Identify which cell holds the provided text, then report its (x, y) central coordinate. 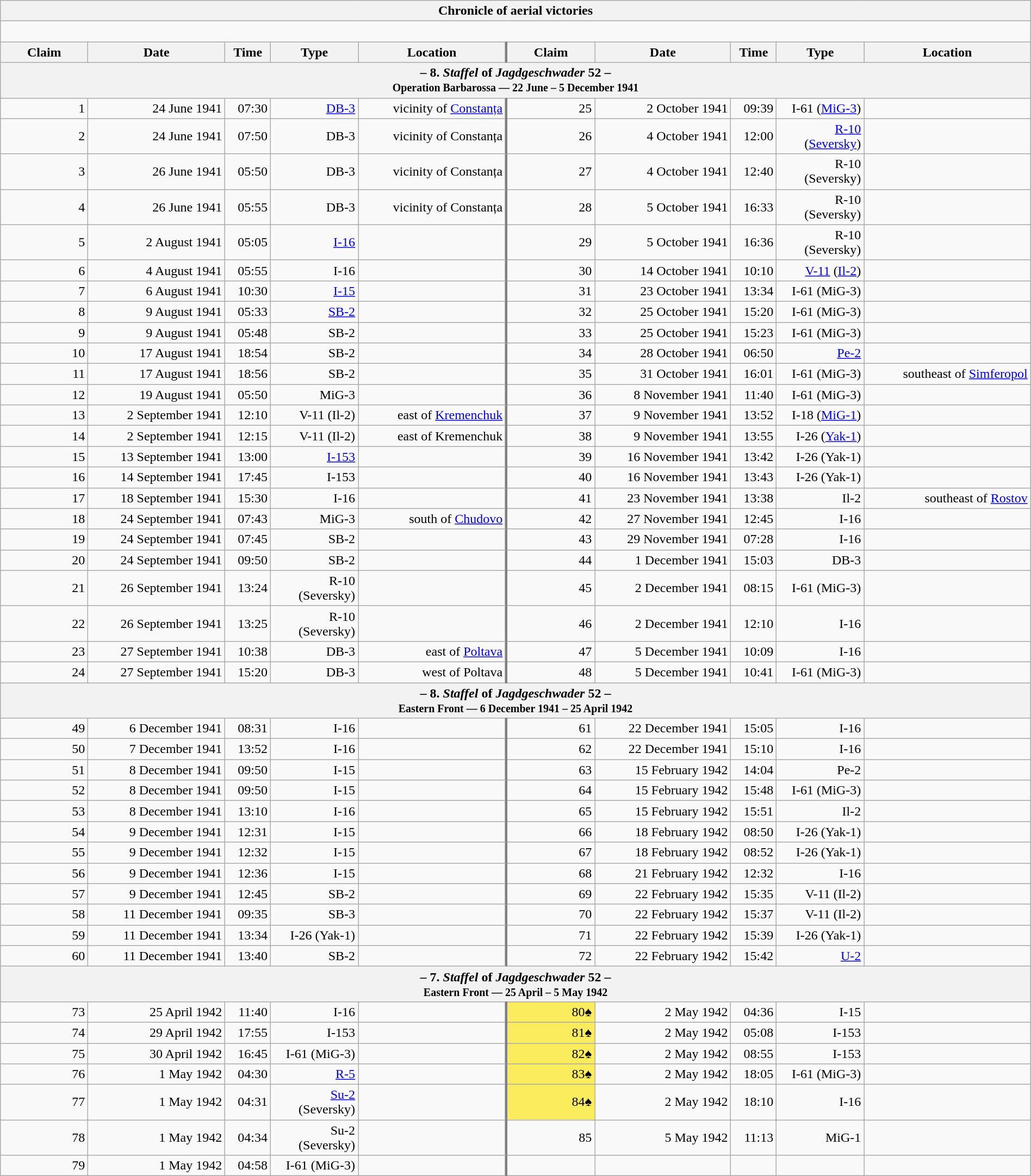
67 (550, 853)
48 (550, 672)
12:40 (754, 172)
6 December 1941 (157, 729)
05:05 (248, 242)
18 (45, 519)
15:35 (754, 894)
13:43 (754, 477)
31 (550, 291)
04:30 (248, 1074)
5 (45, 242)
21 February 1942 (663, 873)
southeast of Rostov (947, 498)
– 7. Staffel of Jagdgeschwader 52 –Eastern Front — 25 April – 5 May 1942 (515, 984)
71 (550, 935)
58 (45, 914)
07:28 (754, 539)
29 April 1942 (157, 1032)
07:30 (248, 108)
47 (550, 651)
13:24 (248, 588)
04:36 (754, 1012)
5 May 1942 (663, 1137)
66 (550, 832)
17 (45, 498)
52 (45, 791)
09:35 (248, 914)
13:55 (754, 436)
I-18 (MiG-1) (820, 415)
63 (550, 770)
8 (45, 312)
44 (550, 560)
29 November 1941 (663, 539)
40 (550, 477)
73 (45, 1012)
57 (45, 894)
12:36 (248, 873)
09:39 (754, 108)
15:37 (754, 914)
16:01 (754, 374)
21 (45, 588)
23 October 1941 (663, 291)
4 August 1941 (157, 270)
R-5 (314, 1074)
10:30 (248, 291)
10:38 (248, 651)
82♠ (550, 1053)
59 (45, 935)
08:31 (248, 729)
15:05 (754, 729)
62 (550, 749)
12 (45, 395)
SB-3 (314, 914)
28 (550, 207)
2 August 1941 (157, 242)
19 (45, 539)
east of Poltava (433, 651)
16:45 (248, 1053)
26 (550, 136)
10:09 (754, 651)
07:50 (248, 136)
53 (45, 811)
79 (45, 1166)
15:51 (754, 811)
41 (550, 498)
22 (45, 623)
55 (45, 853)
33 (550, 332)
14 October 1941 (663, 270)
72 (550, 956)
08:55 (754, 1053)
30 April 1942 (157, 1053)
18:05 (754, 1074)
75 (45, 1053)
2 October 1941 (663, 108)
64 (550, 791)
80♠ (550, 1012)
04:58 (248, 1166)
30 (550, 270)
34 (550, 353)
31 October 1941 (663, 374)
16 (45, 477)
84♠ (550, 1103)
81♠ (550, 1032)
49 (45, 729)
14 (45, 436)
05:33 (248, 312)
06:50 (754, 353)
Chronicle of aerial victories (515, 11)
45 (550, 588)
10 (45, 353)
85 (550, 1137)
13:40 (248, 956)
42 (550, 519)
29 (550, 242)
04:34 (248, 1137)
77 (45, 1103)
16:36 (754, 242)
6 (45, 270)
74 (45, 1032)
05:48 (248, 332)
southeast of Simferopol (947, 374)
13 September 1941 (157, 457)
15:48 (754, 791)
08:50 (754, 832)
76 (45, 1074)
51 (45, 770)
28 October 1941 (663, 353)
17:45 (248, 477)
15:23 (754, 332)
3 (45, 172)
18 September 1941 (157, 498)
05:08 (754, 1032)
08:52 (754, 853)
68 (550, 873)
65 (550, 811)
13:25 (248, 623)
23 November 1941 (663, 498)
78 (45, 1137)
15:03 (754, 560)
46 (550, 623)
7 (45, 291)
10:41 (754, 672)
13 (45, 415)
14 September 1941 (157, 477)
13:38 (754, 498)
– 8. Staffel of Jagdgeschwader 52 –Eastern Front — 6 December 1941 – 25 April 1942 (515, 700)
36 (550, 395)
19 August 1941 (157, 395)
70 (550, 914)
6 August 1941 (157, 291)
2 (45, 136)
15 (45, 457)
13:42 (754, 457)
50 (45, 749)
17:55 (248, 1032)
04:31 (248, 1103)
12:15 (248, 436)
27 (550, 172)
18:10 (754, 1103)
8 November 1941 (663, 395)
24 (45, 672)
– 8. Staffel of Jagdgeschwader 52 –Operation Barbarossa — 22 June – 5 December 1941 (515, 80)
61 (550, 729)
MiG-1 (820, 1137)
10:10 (754, 270)
14:04 (754, 770)
12:31 (248, 832)
12:00 (754, 136)
4 (45, 207)
15:30 (248, 498)
11 (45, 374)
15:42 (754, 956)
15:39 (754, 935)
25 April 1942 (157, 1012)
15:10 (754, 749)
13:10 (248, 811)
west of Poltava (433, 672)
20 (45, 560)
38 (550, 436)
69 (550, 894)
16:33 (754, 207)
U-2 (820, 956)
18:54 (248, 353)
37 (550, 415)
1 (45, 108)
83♠ (550, 1074)
7 December 1941 (157, 749)
39 (550, 457)
08:15 (754, 588)
54 (45, 832)
27 November 1941 (663, 519)
43 (550, 539)
56 (45, 873)
60 (45, 956)
23 (45, 651)
07:45 (248, 539)
35 (550, 374)
11:13 (754, 1137)
32 (550, 312)
9 (45, 332)
18:56 (248, 374)
south of Chudovo (433, 519)
13:00 (248, 457)
25 (550, 108)
1 December 1941 (663, 560)
07:43 (248, 519)
